Search for the cell housing the specified text and yield its (x, y) center coordinate. 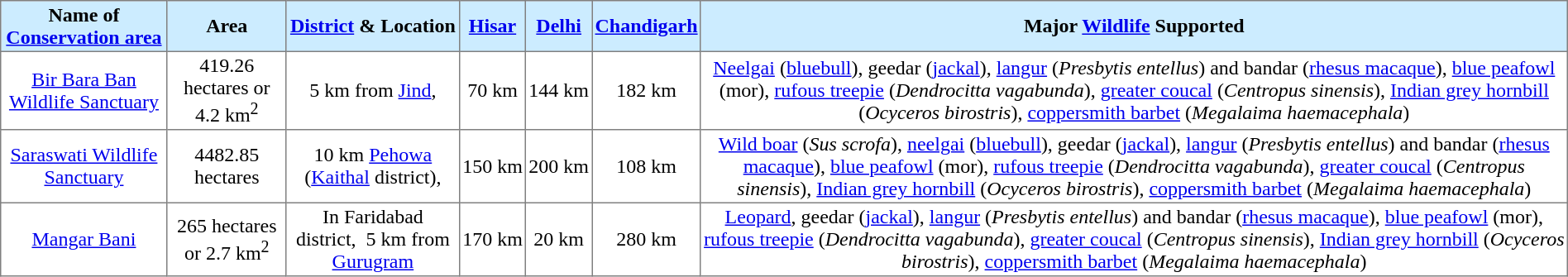
108 km (647, 166)
10 km Pehowa (Kaithal district), (372, 166)
5 km from Jind, (372, 91)
280 km (647, 240)
Bir Bara Ban Wildlife Sanctuary (84, 91)
Major Wildlife Supported (1134, 26)
Saraswati Wildlife Sanctuary (84, 166)
Name of Conservation area (84, 26)
Hisar (492, 26)
District & Location (372, 26)
265 hectares or 2.7 km2 (227, 240)
170 km (492, 240)
20 km (559, 240)
70 km (492, 91)
Chandigarh (647, 26)
In Faridabad district, 5 km from Gurugram (372, 240)
150 km (492, 166)
Mangar Bani (84, 240)
144 km (559, 91)
Delhi (559, 26)
419.26 hectares or 4.2 km2 (227, 91)
200 km (559, 166)
182 km (647, 91)
Area (227, 26)
4482.85 hectares (227, 166)
